From the cell containing the given text, extract its center point as [x, y] coordinate. 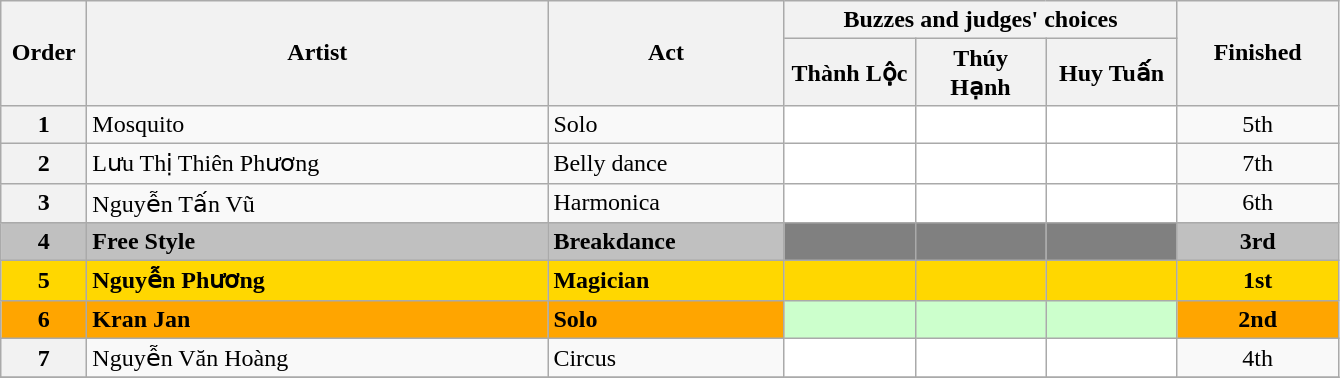
3 [44, 203]
2 [44, 163]
6 [44, 319]
Circus [666, 358]
Mosquito [318, 124]
Finished [1258, 54]
Thúy Hạnh [980, 72]
Nguyễn Tấn Vũ [318, 203]
4th [1258, 358]
Nguyễn Văn Hoàng [318, 358]
Buzzes and judges' choices [980, 20]
Huy Tuấn [1112, 72]
Thành Lộc [850, 72]
Free Style [318, 242]
5th [1258, 124]
1 [44, 124]
3rd [1258, 242]
2nd [1258, 319]
Harmonica [666, 203]
Order [44, 54]
5 [44, 281]
Artist [318, 54]
4 [44, 242]
6th [1258, 203]
Act [666, 54]
7th [1258, 163]
1st [1258, 281]
Kran Jan [318, 319]
Nguyễn Phương [318, 281]
Magician [666, 281]
Lưu Thị Thiên Phương [318, 163]
Breakdance [666, 242]
7 [44, 358]
Belly dance [666, 163]
